Detect which cell encompasses the target text, then output its (X, Y) center coordinate. 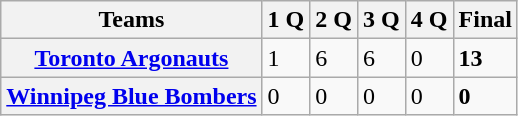
2 Q (334, 20)
3 Q (382, 20)
4 Q (429, 20)
Toronto Argonauts (132, 58)
1 (286, 58)
Teams (132, 20)
Winnipeg Blue Bombers (132, 96)
1 Q (286, 20)
13 (485, 58)
Final (485, 20)
